Provide the [X, Y] coordinate of the cell's center where the given text is located.  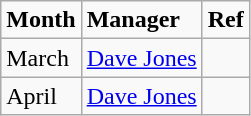
Ref [226, 20]
Month [41, 20]
Manager [142, 20]
March [41, 58]
April [41, 96]
